Return the [X, Y] coordinate for the center point of the cell that contains the specified text.  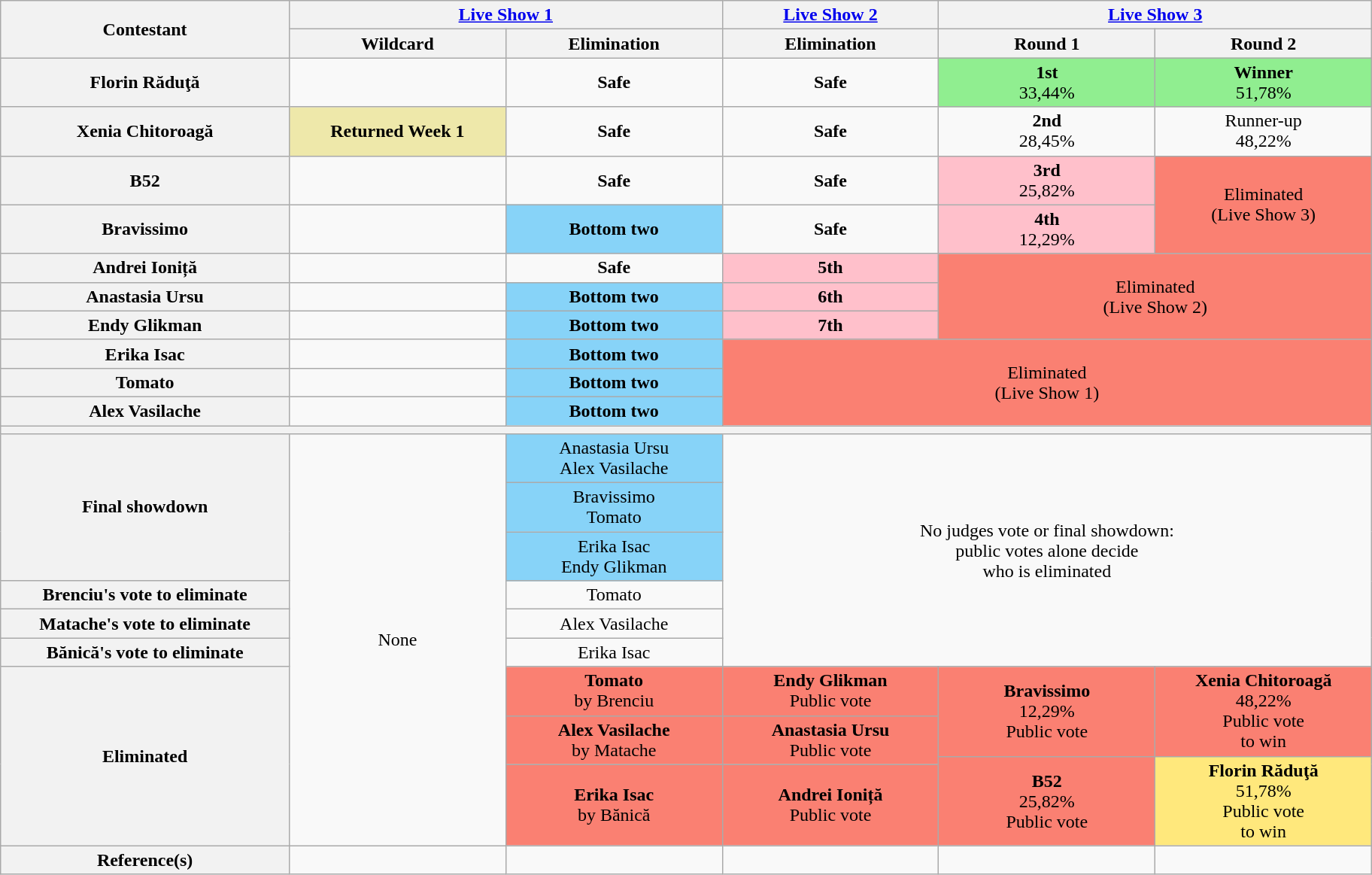
None [397, 640]
Reference(s) [145, 860]
Eliminated (Live Show 2) [1155, 296]
Endy Glikman [145, 325]
4th12,29% [1047, 229]
No judges vote or final showdown: public votes alone decide who is eliminated [1047, 551]
3rd25,82% [1047, 181]
Tomato by Brenciu [614, 691]
Live Show 1 [505, 15]
1st33,44% [1047, 83]
Andrei Ioniță [145, 268]
Erika Isacby Bănică [614, 805]
Andrei IonițăPublic vote [830, 805]
Round 1 [1047, 44]
BravissimoTomato [614, 507]
Florin Răduţă 51,78%Public voteto win [1264, 801]
Final showdown [145, 507]
Bănică's vote to eliminate [145, 652]
Winner51,78% [1264, 83]
Brenciu's vote to eliminate [145, 595]
Eliminated (Live Show 3) [1264, 205]
Erika IsacEndy Glikman [614, 557]
Xenia Chitoroagă 48,22%Public voteto win [1264, 712]
Returned Week 1 [397, 131]
Eliminated (Live Show 1) [1047, 382]
Wildcard [397, 44]
6th [830, 296]
Bravissimo12,29%Public vote [1047, 712]
Runner-up48,22% [1264, 131]
Contestant [145, 29]
Eliminated [145, 756]
Endy Glikman Public vote [830, 691]
B52 [145, 181]
7th [830, 325]
5th [830, 268]
Florin Răduţă [145, 83]
Anastasia Ursu [145, 296]
Round 2 [1264, 44]
Matache's vote to eliminate [145, 624]
Bravissimo [145, 229]
Live Show 2 [830, 15]
Xenia Chitoroagă [145, 131]
2nd28,45% [1047, 131]
Alex Vasilacheby Matache [614, 740]
Anastasia UrsuPublic vote [830, 740]
B5225,82%Public vote [1047, 801]
Live Show 3 [1155, 15]
Anastasia Ursu Alex Vasilache [614, 459]
